Identify which cell holds the provided text, then report its [X, Y] central coordinate. 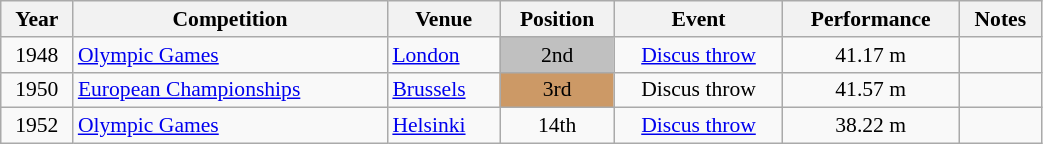
Notes [1000, 19]
41.17 m [871, 55]
2nd [557, 55]
3rd [557, 90]
1950 [37, 90]
1952 [37, 126]
Venue [444, 19]
41.57 m [871, 90]
Performance [871, 19]
14th [557, 126]
38.22 m [871, 126]
Position [557, 19]
Helsinki [444, 126]
Year [37, 19]
Brussels [444, 90]
Event [698, 19]
1948 [37, 55]
Competition [230, 19]
European Championships [230, 90]
London [444, 55]
